Locate the cell with the specified text and output its (X, Y) center coordinate. 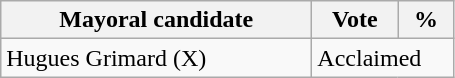
Mayoral candidate (156, 20)
% (426, 20)
Hugues Grimard (X) (156, 58)
Vote (355, 20)
Acclaimed (383, 58)
